Search for the cell housing the specified text and yield its [X, Y] center coordinate. 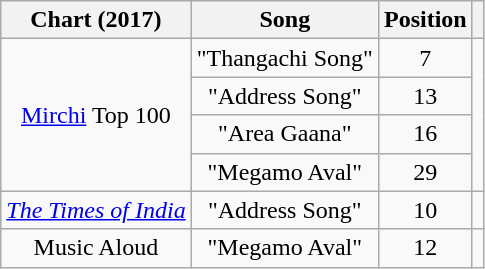
Chart (2017) [96, 20]
16 [425, 134]
"Area Gaana" [284, 134]
29 [425, 172]
13 [425, 96]
Mirchi Top 100 [96, 115]
The Times of India [96, 210]
12 [425, 248]
Song [284, 20]
"Thangachi Song" [284, 58]
Music Aloud [96, 248]
7 [425, 58]
10 [425, 210]
Position [425, 20]
